Output the [X, Y] coordinate of the center of the cell containing the given text.  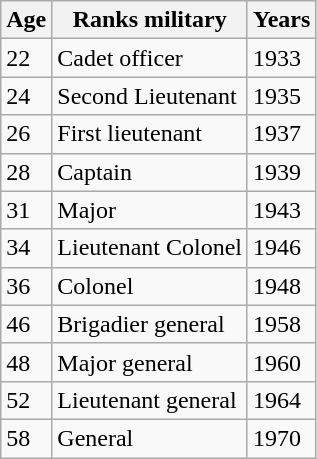
1958 [281, 324]
General [150, 438]
First lieutenant [150, 134]
1946 [281, 248]
Colonel [150, 286]
24 [26, 96]
Major [150, 210]
28 [26, 172]
58 [26, 438]
Age [26, 20]
Ranks military [150, 20]
Second Lieutenant [150, 96]
Captain [150, 172]
34 [26, 248]
1937 [281, 134]
Years [281, 20]
48 [26, 362]
22 [26, 58]
1964 [281, 400]
1948 [281, 286]
1939 [281, 172]
46 [26, 324]
31 [26, 210]
1960 [281, 362]
1943 [281, 210]
1935 [281, 96]
1933 [281, 58]
1970 [281, 438]
Lieutenant general [150, 400]
Lieutenant Colonel [150, 248]
52 [26, 400]
Brigadier general [150, 324]
Cadet officer [150, 58]
36 [26, 286]
26 [26, 134]
Major general [150, 362]
